Output the [X, Y] coordinate of the center of the cell containing the given text.  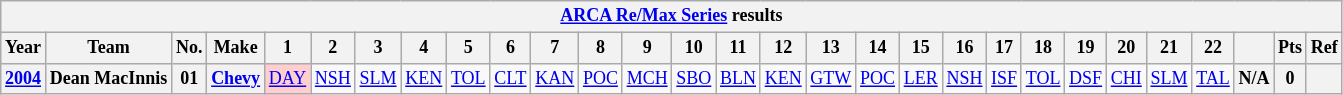
18 [1042, 48]
MCH [647, 78]
CLT [510, 78]
CHI [1126, 78]
ISF [1004, 78]
6 [510, 48]
11 [738, 48]
9 [647, 48]
14 [878, 48]
15 [920, 48]
Pts [1290, 48]
SBO [694, 78]
5 [468, 48]
Dean MacInnis [108, 78]
20 [1126, 48]
12 [783, 48]
N/A [1254, 78]
4 [424, 48]
17 [1004, 48]
Ref [1324, 48]
8 [601, 48]
Team [108, 48]
3 [378, 48]
Chevy [236, 78]
KAN [555, 78]
GTW [831, 78]
19 [1086, 48]
22 [1213, 48]
21 [1169, 48]
16 [964, 48]
DAY [287, 78]
LER [920, 78]
10 [694, 48]
01 [190, 78]
ARCA Re/Max Series results [672, 16]
2004 [24, 78]
DSF [1086, 78]
BLN [738, 78]
13 [831, 48]
1 [287, 48]
TAL [1213, 78]
2 [332, 48]
No. [190, 48]
7 [555, 48]
Make [236, 48]
Year [24, 48]
0 [1290, 78]
